From the cell containing the given text, extract its center point as (x, y) coordinate. 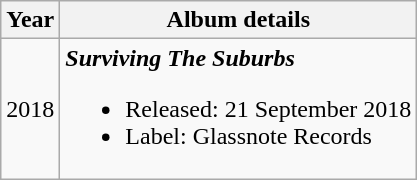
Album details (238, 20)
Year (30, 20)
2018 (30, 109)
Surviving The SuburbsReleased: 21 September 2018Label: Glassnote Records (238, 109)
